Capture the cell that displays the provided text and extract its (X, Y) central coordinate. 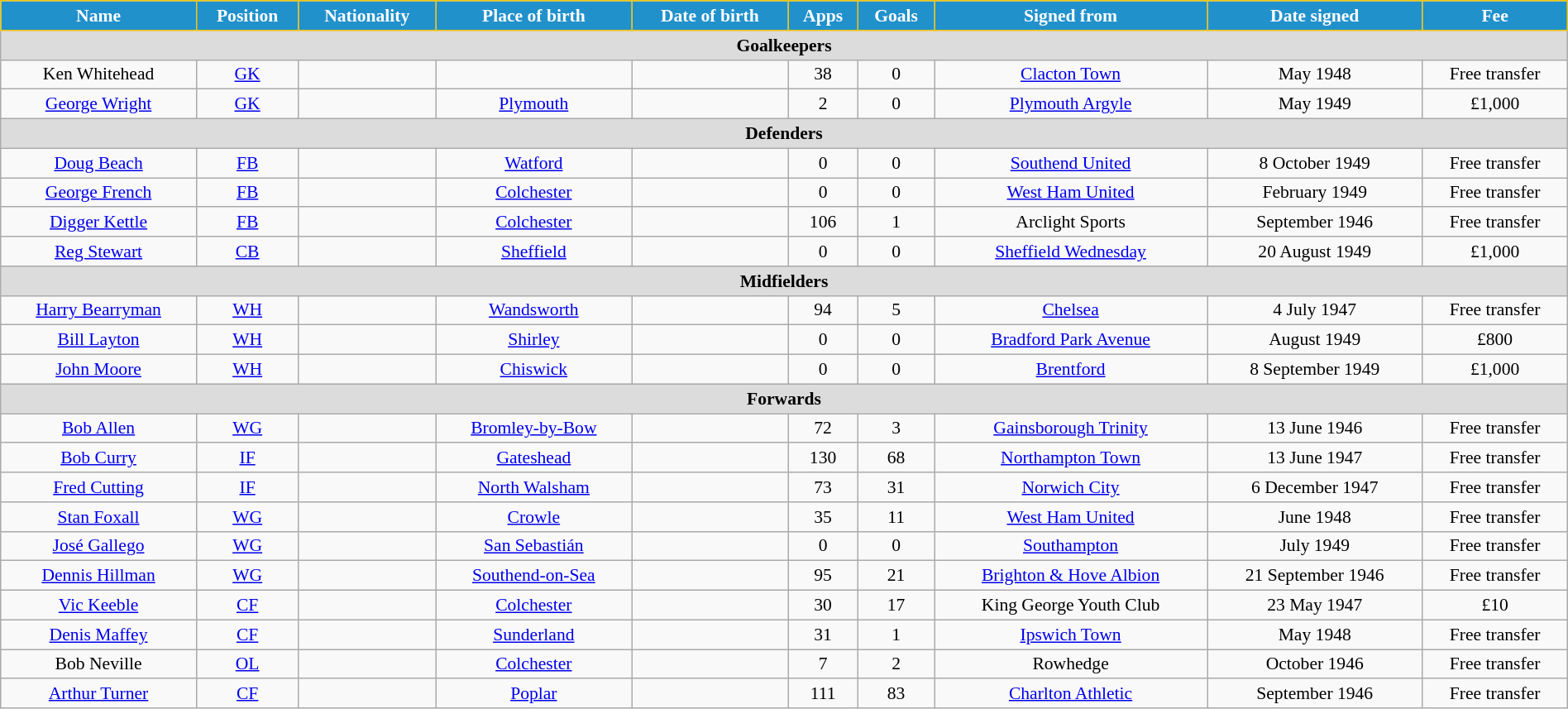
Sheffield Wednesday (1071, 252)
Southend-on-Sea (534, 576)
Rowhedge (1071, 664)
Fred Cutting (99, 487)
68 (896, 458)
Bob Curry (99, 458)
San Sebastián (534, 546)
Doug Beach (99, 163)
Gateshead (534, 458)
3 (896, 429)
Ipswich Town (1071, 635)
106 (824, 223)
Plymouth Argyle (1071, 104)
Southend United (1071, 163)
Watford (534, 163)
30 (824, 606)
Southampton (1071, 546)
Arclight Sports (1071, 223)
July 1949 (1315, 546)
Gainsborough Trinity (1071, 429)
4 July 1947 (1315, 310)
February 1949 (1315, 193)
Norwich City (1071, 487)
Arthur Turner (99, 694)
13 June 1946 (1315, 429)
Name (99, 16)
Forwards (784, 399)
£10 (1495, 606)
Date of birth (710, 16)
Bob Allen (99, 429)
Date signed (1315, 16)
11 (896, 517)
Clacton Town (1071, 74)
21 September 1946 (1315, 576)
95 (824, 576)
73 (824, 487)
Goalkeepers (784, 46)
94 (824, 310)
£800 (1495, 340)
Sunderland (534, 635)
August 1949 (1315, 340)
23 May 1947 (1315, 606)
Bradford Park Avenue (1071, 340)
Midfielders (784, 281)
Denis Maffey (99, 635)
Northampton Town (1071, 458)
King George Youth Club (1071, 606)
5 (896, 310)
Plymouth (534, 104)
John Moore (99, 370)
June 1948 (1315, 517)
13 June 1947 (1315, 458)
7 (824, 664)
Apps (824, 16)
Place of birth (534, 16)
38 (824, 74)
111 (824, 694)
Bill Layton (99, 340)
May 1949 (1315, 104)
72 (824, 429)
130 (824, 458)
Position (247, 16)
CB (247, 252)
Crowle (534, 517)
Charlton Athletic (1071, 694)
Brighton & Hove Albion (1071, 576)
Stan Foxall (99, 517)
20 August 1949 (1315, 252)
George Wright (99, 104)
Signed from (1071, 16)
Bromley-by-Bow (534, 429)
8 October 1949 (1315, 163)
17 (896, 606)
83 (896, 694)
Ken Whitehead (99, 74)
José Gallego (99, 546)
Goals (896, 16)
North Walsham (534, 487)
35 (824, 517)
George French (99, 193)
Vic Keeble (99, 606)
OL (247, 664)
Defenders (784, 134)
Poplar (534, 694)
Brentford (1071, 370)
Nationality (367, 16)
Dennis Hillman (99, 576)
Reg Stewart (99, 252)
Shirley (534, 340)
Chiswick (534, 370)
Harry Bearryman (99, 310)
Fee (1495, 16)
Sheffield (534, 252)
8 September 1949 (1315, 370)
Digger Kettle (99, 223)
21 (896, 576)
October 1946 (1315, 664)
Wandsworth (534, 310)
6 December 1947 (1315, 487)
Chelsea (1071, 310)
Bob Neville (99, 664)
